Return the [X, Y] coordinate for the center point of the cell that contains the specified text.  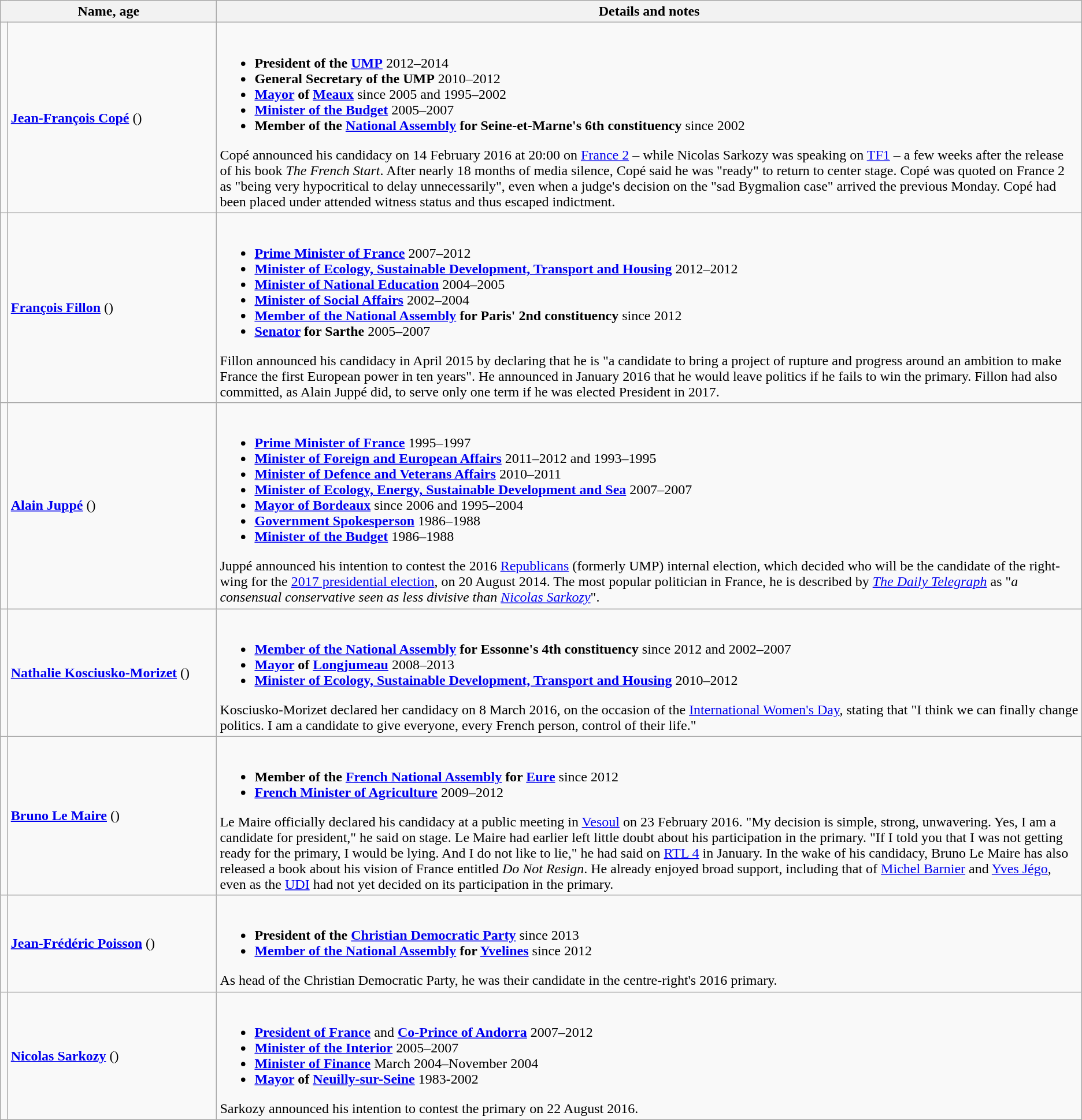
Alain Juppé () [112, 506]
Bruno Le Maire () [112, 816]
Jean-François Copé () [112, 118]
François Fillon () [112, 307]
Jean-Frédéric Poisson () [112, 943]
Nathalie Kosciusko-Morizet () [112, 673]
Details and notes [649, 12]
Name, age [109, 12]
Nicolas Sarkozy () [112, 1055]
